Extract the [x, y] coordinate from the center of the cell holding the provided text.  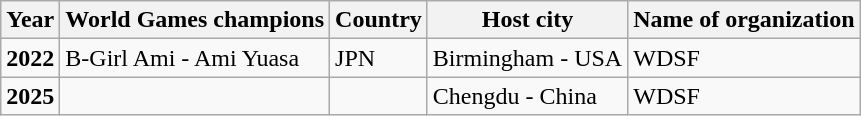
JPN [379, 58]
2025 [30, 96]
2022 [30, 58]
B-Girl Ami - Ami Yuasa [195, 58]
Host city [527, 20]
Year [30, 20]
World Games champions [195, 20]
Chengdu - China [527, 96]
Name of organization [744, 20]
Birmingham - USA [527, 58]
Country [379, 20]
